Search for the cell housing the specified text and yield its (x, y) center coordinate. 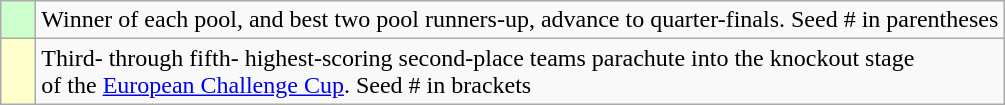
Winner of each pool, and best two pool runners-up, advance to quarter-finals. Seed # in parentheses (520, 20)
Third- through fifth- highest-scoring second-place teams parachute into the knockout stageof the European Challenge Cup. Seed # in brackets (520, 72)
